Find where the given text appears and provide that cell's center as (X, Y) coordinate. 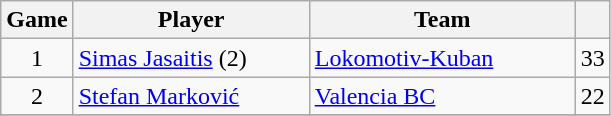
Simas Jasaitis (2) (191, 58)
Stefan Marković (191, 96)
Game (37, 20)
2 (37, 96)
Valencia BC (442, 96)
Lokomotiv-Kuban (442, 58)
22 (592, 96)
1 (37, 58)
33 (592, 58)
Player (191, 20)
Team (442, 20)
